Capture the cell that displays the provided text and extract its [x, y] central coordinate. 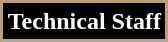
Technical Staff [85, 22]
